Determine the [x, y] coordinate at the center of the cell enclosing the given text.  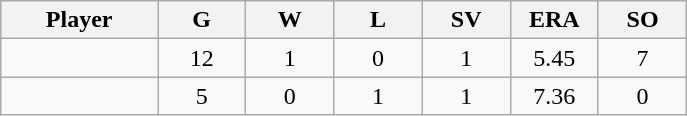
L [378, 20]
W [290, 20]
Player [80, 20]
SO [642, 20]
SV [466, 20]
7.36 [554, 96]
G [202, 20]
7 [642, 58]
5 [202, 96]
ERA [554, 20]
12 [202, 58]
5.45 [554, 58]
